Search for the cell housing the specified text and yield its (x, y) center coordinate. 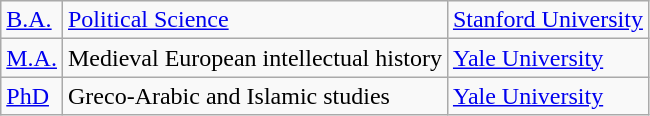
Stanford University (548, 20)
B.A. (32, 20)
Medieval European intellectual history (254, 58)
PhD (32, 96)
M.A. (32, 58)
Greco-Arabic and Islamic studies (254, 96)
Political Science (254, 20)
